Extract the [x, y] coordinate from the center of the cell holding the provided text.  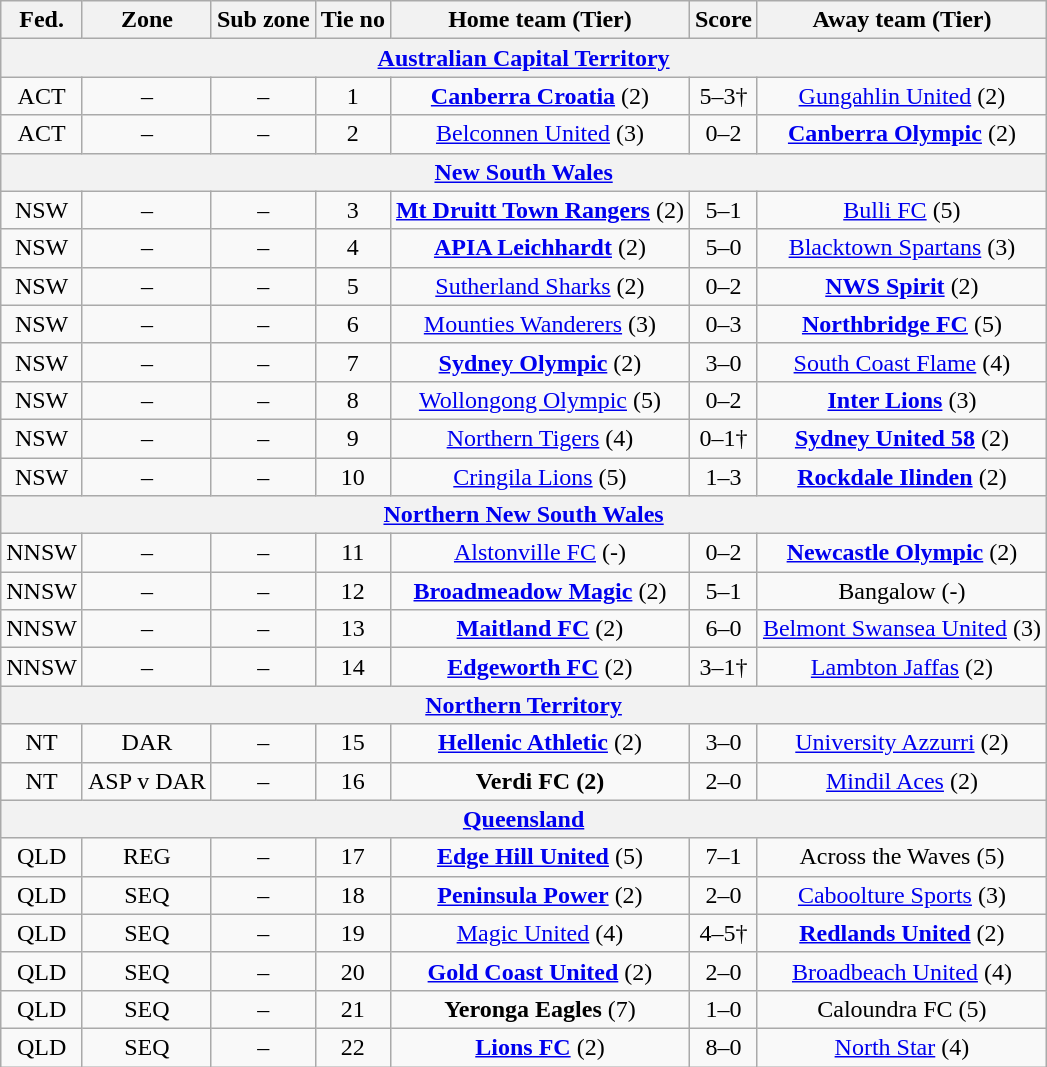
7 [352, 362]
Sutherland Sharks (2) [540, 286]
Sydney United 58 (2) [902, 438]
8 [352, 400]
21 [352, 1009]
Wollongong Olympic (5) [540, 400]
5 [352, 286]
5–3† [723, 96]
6–0 [723, 629]
7–1 [723, 857]
Northern Tigers (4) [540, 438]
1–3 [723, 477]
8–0 [723, 1047]
Peninsula Power (2) [540, 895]
Broadmeadow Magic (2) [540, 591]
Zone [146, 20]
9 [352, 438]
University Azzurri (2) [902, 743]
Blacktown Spartans (3) [902, 248]
DAR [146, 743]
North Star (4) [902, 1047]
Gold Coast United (2) [540, 971]
0–3 [723, 324]
16 [352, 781]
4–5† [723, 933]
Bangalow (-) [902, 591]
11 [352, 553]
Cringila Lions (5) [540, 477]
APIA Leichhardt (2) [540, 248]
Magic United (4) [540, 933]
Gungahlin United (2) [902, 96]
Verdi FC (2) [540, 781]
Belmont Swansea United (3) [902, 629]
15 [352, 743]
Score [723, 20]
3–1† [723, 667]
2 [352, 134]
Home team (Tier) [540, 20]
Mt Druitt Town Rangers (2) [540, 210]
Caloundra FC (5) [902, 1009]
Edge Hill United (5) [540, 857]
Newcastle Olympic (2) [902, 553]
17 [352, 857]
Tie no [352, 20]
5–0 [723, 248]
Canberra Olympic (2) [902, 134]
Yeronga Eagles (7) [540, 1009]
4 [352, 248]
20 [352, 971]
New South Wales [524, 172]
Lambton Jaffas (2) [902, 667]
1–0 [723, 1009]
NWS Spirit (2) [902, 286]
Hellenic Athletic (2) [540, 743]
14 [352, 667]
0–1† [723, 438]
Caboolture Sports (3) [902, 895]
Fed. [42, 20]
Across the Waves (5) [902, 857]
3 [352, 210]
Sydney Olympic (2) [540, 362]
19 [352, 933]
Mounties Wanderers (3) [540, 324]
Broadbeach United (4) [902, 971]
Northern Territory [524, 705]
ASP v DAR [146, 781]
REG [146, 857]
Australian Capital Territory [524, 58]
Sub zone [263, 20]
1 [352, 96]
Edgeworth FC (2) [540, 667]
Canberra Croatia (2) [540, 96]
Maitland FC (2) [540, 629]
22 [352, 1047]
Queensland [524, 819]
6 [352, 324]
10 [352, 477]
Alstonville FC (-) [540, 553]
12 [352, 591]
Mindil Aces (2) [902, 781]
Away team (Tier) [902, 20]
13 [352, 629]
Redlands United (2) [902, 933]
Lions FC (2) [540, 1047]
Inter Lions (3) [902, 400]
South Coast Flame (4) [902, 362]
Bulli FC (5) [902, 210]
18 [352, 895]
Belconnen United (3) [540, 134]
Northbridge FC (5) [902, 324]
Northern New South Wales [524, 515]
Rockdale Ilinden (2) [902, 477]
